Return [x, y] of the center of cell containing provided text 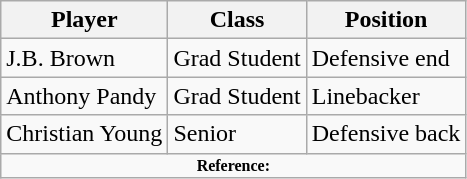
J.B. Brown [84, 58]
Anthony Pandy [84, 96]
Class [237, 20]
Christian Young [84, 134]
Senior [237, 134]
Reference: [234, 165]
Player [84, 20]
Defensive end [386, 58]
Linebacker [386, 96]
Position [386, 20]
Defensive back [386, 134]
